Find where the given text appears and provide that cell's center as [x, y] coordinate. 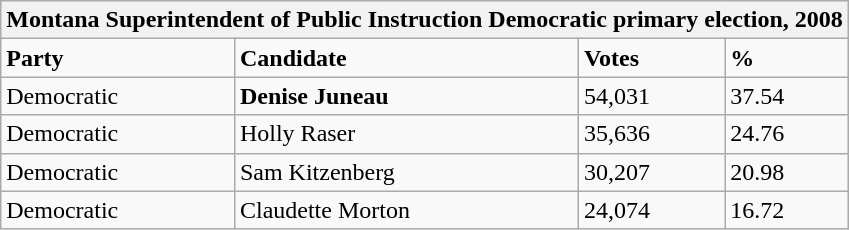
Holly Raser [406, 134]
20.98 [787, 172]
Sam Kitzenberg [406, 172]
54,031 [651, 96]
24,074 [651, 210]
Votes [651, 58]
Denise Juneau [406, 96]
% [787, 58]
35,636 [651, 134]
16.72 [787, 210]
Montana Superintendent of Public Instruction Democratic primary election, 2008 [425, 20]
Candidate [406, 58]
30,207 [651, 172]
37.54 [787, 96]
Claudette Morton [406, 210]
24.76 [787, 134]
Party [118, 58]
